Identify which cell holds the provided text, then report its (X, Y) central coordinate. 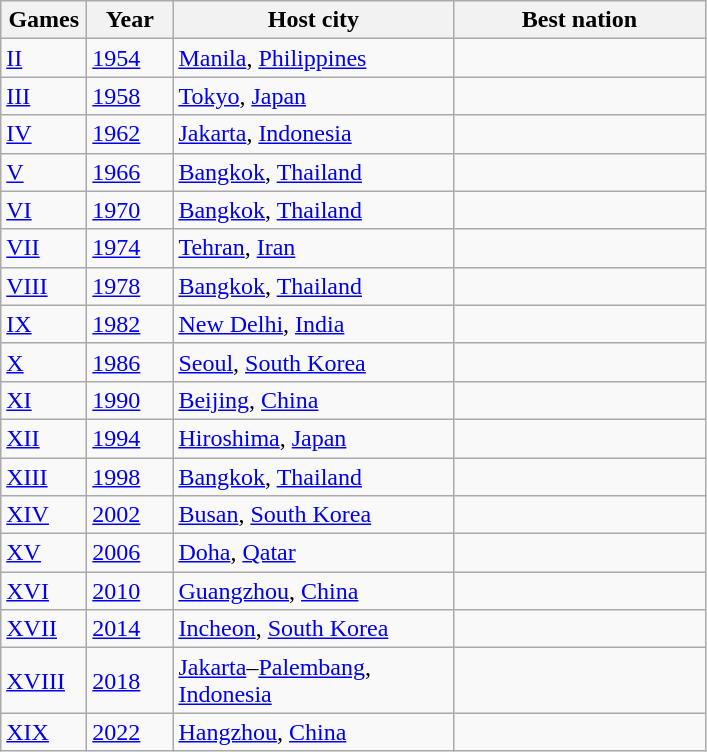
1978 (130, 286)
XII (44, 438)
Jakarta–Palembang, Indonesia (314, 680)
1986 (130, 362)
III (44, 96)
1958 (130, 96)
2014 (130, 629)
XIX (44, 732)
1974 (130, 248)
X (44, 362)
IV (44, 134)
IX (44, 324)
1998 (130, 477)
XVIII (44, 680)
Seoul, South Korea (314, 362)
1982 (130, 324)
Hiroshima, Japan (314, 438)
VIII (44, 286)
Guangzhou, China (314, 591)
VI (44, 210)
Tehran, Iran (314, 248)
Hangzhou, China (314, 732)
XIV (44, 515)
Doha, Qatar (314, 553)
Tokyo, Japan (314, 96)
VII (44, 248)
Busan, South Korea (314, 515)
XVII (44, 629)
Manila, Philippines (314, 58)
Year (130, 20)
Beijing, China (314, 400)
1954 (130, 58)
New Delhi, India (314, 324)
II (44, 58)
1970 (130, 210)
2022 (130, 732)
2018 (130, 680)
XV (44, 553)
1994 (130, 438)
2006 (130, 553)
V (44, 172)
1990 (130, 400)
1966 (130, 172)
Host city (314, 20)
XI (44, 400)
2002 (130, 515)
XIII (44, 477)
XVI (44, 591)
Best nation (580, 20)
Jakarta, Indonesia (314, 134)
Games (44, 20)
2010 (130, 591)
Incheon, South Korea (314, 629)
1962 (130, 134)
